Return the [x, y] coordinate for the center point of the cell that contains the specified text.  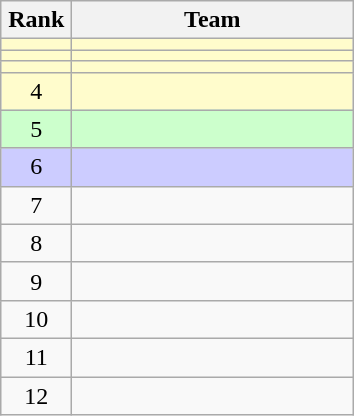
Rank [36, 20]
Team [212, 20]
4 [36, 91]
9 [36, 281]
10 [36, 319]
12 [36, 395]
8 [36, 243]
7 [36, 205]
6 [36, 167]
5 [36, 129]
11 [36, 357]
